Pinpoint the cell where the given text exists, returning its (x, y) midpoint coordinate. 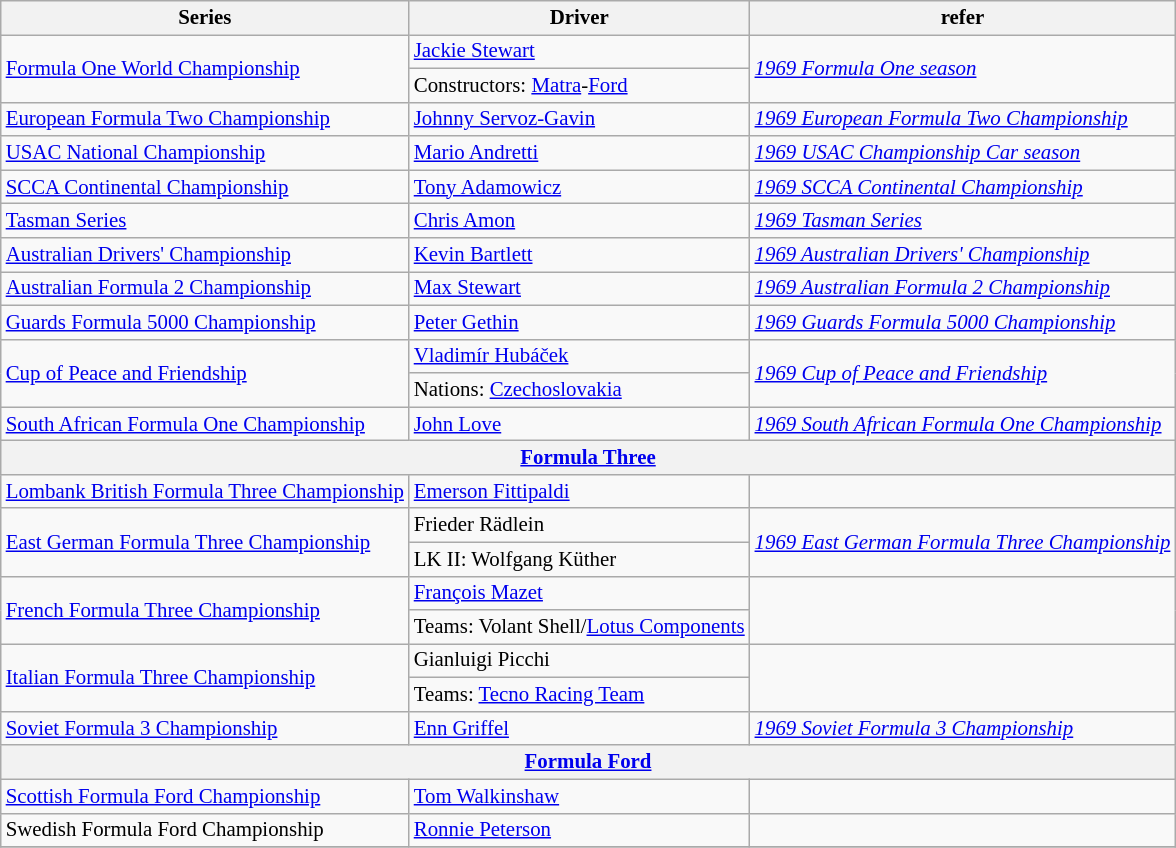
Max Stewart (580, 288)
French Formula Three Championship (205, 610)
Formula Three (588, 458)
John Love (580, 424)
Tony Adamowicz (580, 187)
Lombank British Formula Three Championship (205, 491)
1969 Tasman Series (963, 221)
Tom Walkinshaw (580, 796)
1969 Australian Formula 2 Championship (963, 288)
Scottish Formula Ford Championship (205, 796)
Jackie Stewart (580, 51)
USAC National Championship (205, 153)
Teams: Volant Shell/Lotus Components (580, 627)
Johnny Servoz-Gavin (580, 119)
1969 Guards Formula 5000 Championship (963, 322)
Kevin Bartlett (580, 255)
Vladimír Hubáček (580, 356)
Driver (580, 18)
Enn Griffel (580, 728)
1969 Formula One season (963, 68)
1969 East German Formula Three Championship (963, 542)
Guards Formula 5000 Championship (205, 322)
Formula Ford (588, 762)
European Formula Two Championship (205, 119)
Swedish Formula Ford Championship (205, 830)
Series (205, 18)
Constructors: Matra-Ford (580, 85)
François Mazet (580, 593)
Ronnie Peterson (580, 830)
refer (963, 18)
1969 South African Formula One Championship (963, 424)
Nations: Czechoslovakia (580, 390)
Peter Gethin (580, 322)
1969 European Formula Two Championship (963, 119)
Gianluigi Picchi (580, 661)
Chris Amon (580, 221)
1969 Australian Drivers' Championship (963, 255)
Formula One World Championship (205, 68)
LK II: Wolfgang Küther (580, 559)
SCCA Continental Championship (205, 187)
1969 Cup of Peace and Friendship (963, 373)
Italian Formula Three Championship (205, 678)
Australian Drivers' Championship (205, 255)
Mario Andretti (580, 153)
East German Formula Three Championship (205, 542)
Tasman Series (205, 221)
Australian Formula 2 Championship (205, 288)
Emerson Fittipaldi (580, 491)
1969 Soviet Formula 3 Championship (963, 728)
Frieder Rädlein (580, 525)
1969 USAC Championship Car season (963, 153)
Soviet Formula 3 Championship (205, 728)
Cup of Peace and Friendship (205, 373)
Teams: Tecno Racing Team (580, 695)
1969 SCCA Continental Championship (963, 187)
South African Formula One Championship (205, 424)
